Return [X, Y] of the center of cell containing provided text 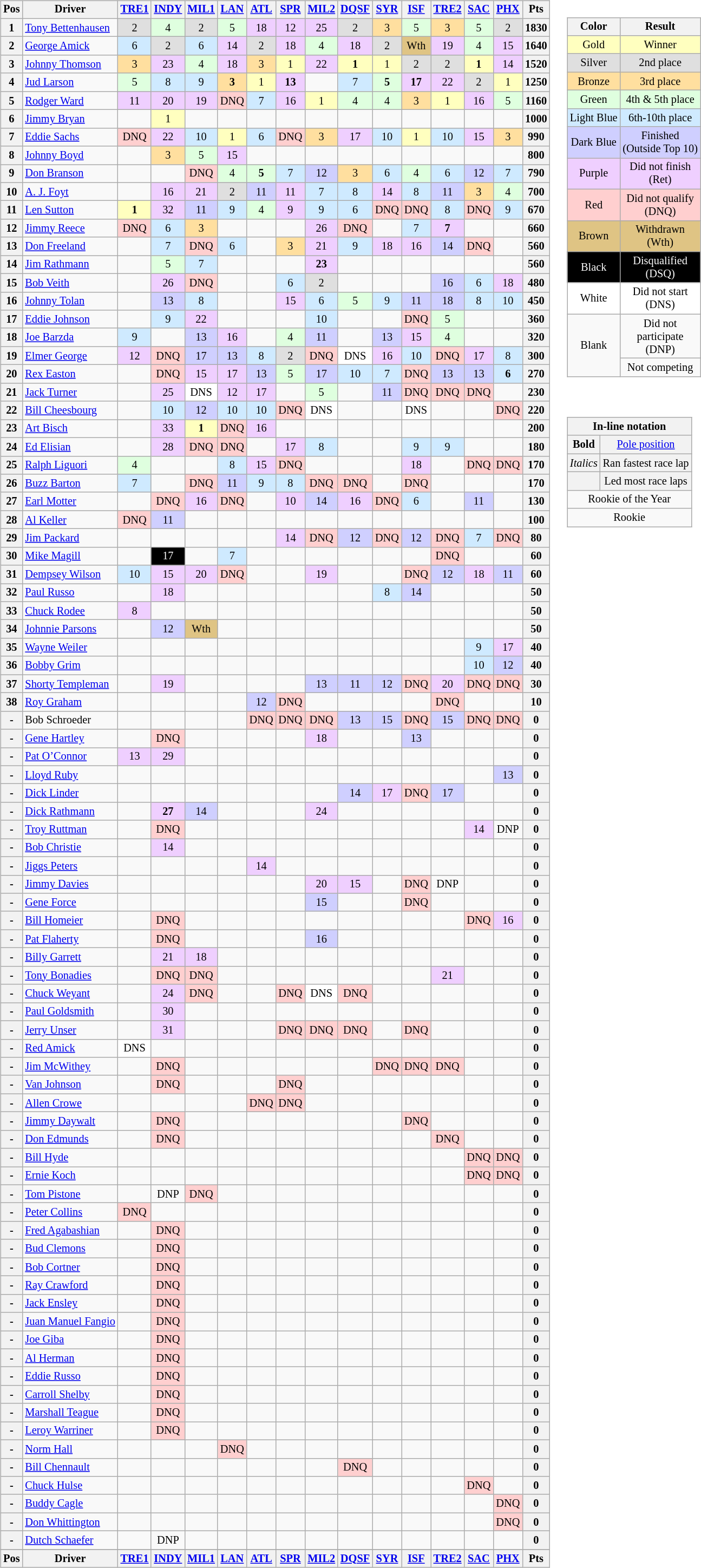
Joe Barzda [70, 337]
Buzz Barton [70, 484]
Marshall Teague [70, 1413]
Rex Easton [70, 374]
1000 [536, 119]
Jack Turner [70, 392]
Bill Cheesbourg [70, 410]
Tony Bettenhausen [70, 28]
35 [11, 648]
Troy Ruttman [70, 829]
Ernie Koch [70, 1176]
1160 [536, 101]
In-line notation [629, 427]
Don Freeland [70, 246]
Withdrawn(Wth) [660, 236]
Earl Motter [70, 501]
Johnny Tolan [70, 301]
36 [11, 665]
Jimmy Reece [70, 228]
Did not qualify(DNQ) [660, 205]
Did notparticipate(DNP) [660, 336]
Johnny Thomson [70, 64]
Pat O’Connor [70, 757]
George Amick [70, 46]
38 [11, 702]
Al Keller [70, 520]
37 [11, 684]
Bob Christie [70, 848]
Johnny Boyd [70, 155]
Don Whittington [70, 1522]
Norm Hall [70, 1449]
4th & 5th place [660, 100]
Ran fastest race lap [646, 463]
Bobby Grim [70, 665]
Disqualified(DSQ) [660, 267]
Don Branson [70, 174]
Led most race laps [646, 481]
Van Johnson [70, 1084]
Shorty Templeman [70, 684]
Did not finish(Ret) [660, 174]
Ray Crawford [70, 1285]
Art Bisch [70, 429]
270 [536, 374]
Paul Russo [70, 593]
Bill Chennault [70, 1467]
Elmer George [70, 356]
Dutch Schaefer [70, 1540]
220 [536, 410]
Eddie Russo [70, 1376]
Jimmy Daywalt [70, 1121]
Dick Rathmann [70, 812]
Bob Cortner [70, 1267]
2nd place [660, 63]
34 [11, 629]
Rookie of the Year [629, 499]
Blank [593, 345]
Billy Garrett [70, 957]
790 [536, 174]
Len Sutton [70, 210]
200 [536, 429]
Jim Packard [70, 538]
Bold [584, 445]
Gene Force [70, 903]
Carroll Shelby [70, 1395]
Bud Clemons [70, 1249]
Bronze [593, 81]
320 [536, 337]
Purple [593, 174]
White [593, 298]
Roy Graham [70, 702]
6th-10th place [660, 117]
A. J. Foyt [70, 192]
Bob Schroeder [70, 720]
Chuck Weyant [70, 994]
Fred Agabashian [70, 1231]
Eddie Johnson [70, 319]
Jim Rathmann [70, 265]
Jimmy Davies [70, 884]
Johnnie Parsons [70, 629]
Tony Bonadies [70, 975]
Paul Goldsmith [70, 1012]
Lloyd Ruby [70, 775]
1250 [536, 82]
800 [536, 155]
Did not start(DNS) [660, 298]
Ed Elisian [70, 447]
Gene Hartley [70, 739]
Juan Manuel Fangio [70, 1322]
990 [536, 137]
Red [593, 205]
Chuck Rodee [70, 611]
Jud Larson [70, 82]
Jiggs Peters [70, 866]
Italics [584, 463]
Bill Hyde [70, 1158]
Don Edmunds [70, 1139]
Jerry Unser [70, 1030]
300 [536, 356]
Wayne Weiler [70, 648]
Rookie [629, 518]
Jimmy Bryan [70, 119]
670 [536, 210]
Peter Collins [70, 1212]
Color [593, 27]
Light Blue [593, 117]
100 [536, 520]
Dick Linder [70, 793]
Finished(Outside Top 10) [660, 142]
Leroy Warriner [70, 1431]
660 [536, 228]
Al Herman [70, 1358]
1830 [536, 28]
Bill Homeier [70, 920]
700 [536, 192]
450 [536, 301]
Buddy Cagle [70, 1504]
Silver [593, 63]
Chuck Hulse [70, 1486]
Brown [593, 236]
180 [536, 447]
360 [536, 319]
Rodger Ward [70, 101]
Pole position [646, 445]
230 [536, 392]
Jack Ensley [70, 1303]
130 [536, 501]
80 [536, 538]
Tom Pistone [70, 1194]
Allen Crowe [70, 1103]
Ralph Liguori [70, 465]
Eddie Sachs [70, 137]
Jim McWithey [70, 1067]
Gold [593, 45]
3rd place [660, 81]
Winner [660, 45]
Dark Blue [593, 142]
1520 [536, 64]
Joe Giba [70, 1340]
480 [536, 283]
Red Amick [70, 1048]
Mike Magill [70, 556]
1640 [536, 46]
Black [593, 267]
Result [660, 27]
Green [593, 100]
Bob Veith [70, 283]
Dempsey Wilson [70, 574]
Pat Flaherty [70, 939]
Not competing [660, 368]
